Return [X, Y] of the center of cell containing provided text 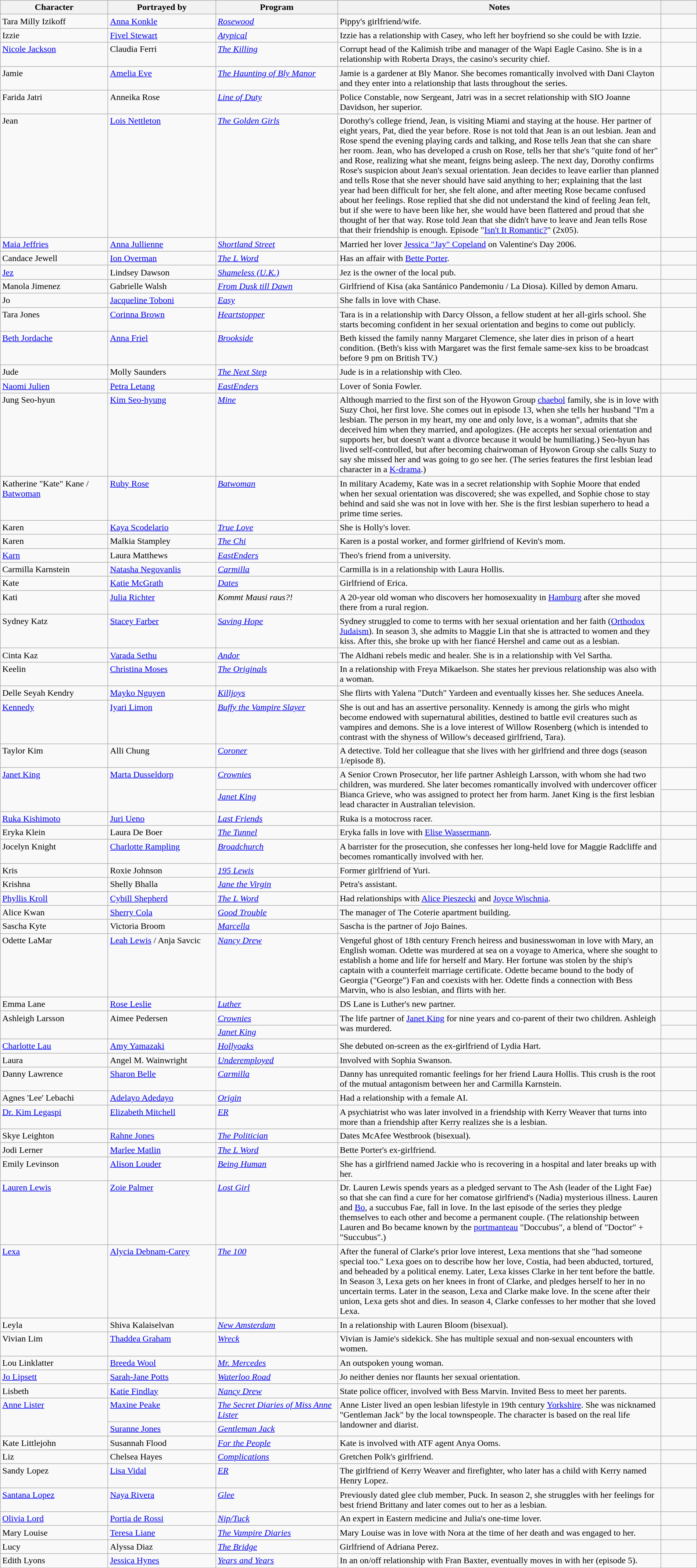
Broadchurch [277, 852]
Stacey Farber [162, 631]
Lisa Vidal [162, 1476]
Character [54, 7]
Agnes 'Lee' Lebachi [54, 1098]
195 Lewis [277, 870]
Jessica Hynes [162, 1561]
Lisbeth [54, 1391]
Amy Yamazaki [162, 1046]
Lexa [54, 1281]
Rosewood [277, 21]
Had a relationship with a female AI. [499, 1098]
Anneika Rose [162, 102]
Sascha Kyte [54, 926]
Mayko Nguyen [162, 693]
Alison Louder [162, 1169]
Married her lover Jessica "Jay" Copeland on Valentine's Day 2006. [499, 244]
Lover of Sonia Fowler. [499, 386]
Waterloo Road [277, 1377]
Mary Louise was in love with Nora at the time of her death and was engaged to her. [499, 1533]
Victoria Broom [162, 926]
The manager of The Coterie apartment building. [499, 912]
Lucy [54, 1547]
The Secret Diaries of Miss Anne Lister [277, 1410]
Maia Jeffries [54, 244]
Gretchen Polk's girlfriend. [499, 1457]
Christina Moses [162, 674]
Delle Seyah Kendry [54, 693]
Years and Years [277, 1561]
Kate Littlejohn [54, 1443]
Corrupt head of the Kalimish tribe and manager of the Wapi Eagle Casino. She is in a relationship with Roberta Drays, the casino's security chief. [499, 54]
Charlotte Rampling [162, 852]
Jung Seo-hyun [54, 435]
Easy [277, 300]
Rose Leslie [162, 1004]
Program [277, 7]
The Killing [277, 54]
Eryka Klein [54, 833]
Leyla [54, 1325]
Kate is involved with ATF agent Anya Ooms. [499, 1443]
Jude [54, 372]
Jez [54, 272]
Kris [54, 870]
Claudia Ferri [162, 54]
Phyllis Kroll [54, 898]
Beth Jordache [54, 348]
Sandy Lopez [54, 1476]
Complications [277, 1457]
Alyssa Diaz [162, 1547]
She is Holly's lover. [499, 527]
Girlfriend of Erica. [499, 583]
Ashleigh Larsson [54, 1025]
Coroner [277, 756]
Kommt Mausi raus?! [277, 602]
True Love [277, 527]
Odette LaMar [54, 965]
Portia de Rossi [162, 1519]
Last Friends [277, 819]
Brookside [277, 348]
Iyari Limon [162, 722]
Shiva Kalaiselvan [162, 1325]
Line of Duty [277, 102]
Batwoman [277, 499]
Atypical [277, 35]
Gabrielle Walsh [162, 286]
Skye Leighton [54, 1136]
Mary Louise [54, 1533]
Nip/Tuck [277, 1519]
Portrayed by [162, 7]
Good Trouble [277, 912]
Taylor Kim [54, 756]
Petra's assistant. [499, 884]
Had relationships with Alice Pieszecki and Joyce Wischnia. [499, 898]
Dr. Kim Legaspi [54, 1117]
Aimee Pedersen [162, 1025]
In an on/off relationship with Fran Baxter, eventually moves in with her (episode 5). [499, 1561]
Theo's friend from a university. [499, 555]
Origin [277, 1098]
Roxie Johnson [162, 870]
Jacqueline Toboni [162, 300]
The Golden Girls [277, 176]
Krishna [54, 884]
Juri Ueno [162, 819]
Involved with Sophia Swanson. [499, 1060]
Wreck [277, 1344]
She flirts with Yalena "Dutch" Yardeen and eventually kisses her. She seduces Aneela. [499, 693]
Marcella [277, 926]
Naomi Julien [54, 386]
Killjoys [277, 693]
Carmilla is in a relationship with Laura Hollis. [499, 569]
Girlfriend of Kisa (aka Santánico Pandemoniu / La Diosa). Killed by demon Amaru. [499, 286]
Adelayo Adedayo [162, 1098]
Katherine "Kate" Kane / Batwoman [54, 499]
Ruby Rose [162, 499]
Vivian Lim [54, 1344]
Manola Jimenez [54, 286]
Amelia Eve [162, 78]
Fivel Stewart [162, 35]
Charlotte Lau [54, 1046]
Sarah-Jane Potts [162, 1377]
Police Constable, now Sergeant, Jatri was in a secret relationship with SIO Joanne Davidson, her superior. [499, 102]
Carmilla Karnstein [54, 569]
An outspoken young woman. [499, 1363]
A barrister for the prosecution, she confesses her long-held love for Maggie Radcliffe and becomes romantically involved with her. [499, 852]
Anna Friel [162, 348]
Sherry Cola [162, 912]
Anna Jullienne [162, 244]
Jo Lipsett [54, 1377]
Karn [54, 555]
She falls in love with Chase. [499, 300]
Katie Findlay [162, 1391]
Teresa Liane [162, 1533]
Jude is in a relationship with Cleo. [499, 372]
Anna Konkle [162, 21]
Kennedy [54, 722]
Santana Lopez [54, 1500]
Underemployed [277, 1060]
The Haunting of Bly Manor [277, 78]
Emma Lane [54, 1004]
Naya Rivera [162, 1500]
Susannah Flood [162, 1443]
She has a girlfriend named Jackie who is recovering in a hospital and later breaks up with her. [499, 1169]
Danny Lawrence [54, 1079]
Kim Seo-hyung [162, 435]
The 100 [277, 1281]
Girlfriend of Adriana Perez. [499, 1547]
Lost Girl [277, 1213]
DS Lane is Luther's new partner. [499, 1004]
Breeda Wool [162, 1363]
Katie McGrath [162, 583]
Luther [277, 1004]
Molly Saunders [162, 372]
State police officer, involved with Bess Marvin. Invited Bess to meet her parents. [499, 1391]
Natasha Negovanlis [162, 569]
Vivian is Jamie's sidekick. She has multiple sexual and non-sexual encounters with women. [499, 1344]
Varada Sethu [162, 655]
Jamie [54, 78]
Lindsey Dawson [162, 272]
Bette Porter's ex-girlfriend. [499, 1150]
Corinna Brown [162, 319]
Alice Kwan [54, 912]
Heartstopper [277, 319]
Sascha is the partner of Jojo Baines. [499, 926]
Petra Letang [162, 386]
Laura Matthews [162, 555]
Izzie has a relationship with Casey, who left her boyfriend so she could be with Izzie. [499, 35]
Chelsea Hayes [162, 1457]
Jo neither denies nor flaunts her sexual orientation. [499, 1377]
Sydney Katz [54, 631]
The Bridge [277, 1547]
Leah Lewis / Anja Savcic [162, 965]
Gentleman Jack [277, 1429]
Jez is the owner of the local pub. [499, 272]
Dates [277, 583]
Karen is a postal worker, and former girlfriend of Kevin's mom. [499, 541]
Shelly Bhalla [162, 884]
For the People [277, 1443]
Tara Jones [54, 319]
Pippy's girlfriend/wife. [499, 21]
Jo [54, 300]
Eryka falls in love with Elise Wassermann. [499, 833]
Thaddea Graham [162, 1344]
Julia Richter [162, 602]
Former girlfriend of Yuri. [499, 870]
Lois Nettleton [162, 176]
Buffy the Vampire Slayer [277, 722]
Ruka is a motocross racer. [499, 819]
The Vampire Diaries [277, 1533]
Laura [54, 1060]
Lauren Lewis [54, 1213]
A psychiatrist who was later involved in a friendship with Kerry Weaver that turns into more than a friendship after Kerry realizes she is a lesbian. [499, 1117]
Being Human [277, 1169]
Angel M. Wainwright [162, 1060]
Candace Jewell [54, 258]
The Tunnel [277, 833]
Sharon Belle [162, 1079]
Tara Milly Izikoff [54, 21]
Jean [54, 176]
Nicole Jackson [54, 54]
Izzie [54, 35]
Glee [277, 1500]
Olivia Lord [54, 1519]
A detective. Told her colleague that she lives with her girlfriend and three dogs (season 1/episode 8). [499, 756]
Liz [54, 1457]
Keelin [54, 674]
Suranne Jones [162, 1429]
A 20-year old woman who discovers her homosexuality in Hamburg after she moved there from a rural region. [499, 602]
An expert in Eastern medicine and Julia's one-time lover. [499, 1519]
Shameless (U.K.) [277, 272]
From Dusk till Dawn [277, 286]
Jocelyn Knight [54, 852]
Notes [499, 7]
Lou Linklatter [54, 1363]
Jodi Lerner [54, 1150]
The Aldhani rebels medic and healer. She is in a relationship with Vel Sartha. [499, 655]
New Amsterdam [277, 1325]
Emily Levinson [54, 1169]
Kate [54, 583]
Maxine Peake [162, 1410]
Edith Lyons [54, 1561]
The Politician [277, 1136]
In a relationship with Freya Mikaelson. She states her previous relationship was also with a woman. [499, 674]
Shortland Street [277, 244]
Jane the Virgin [277, 884]
Mine [277, 435]
Rahne Jones [162, 1136]
The Originals [277, 674]
Has an affair with Bette Porter. [499, 258]
The life partner of Janet King for nine years and co-parent of their two children. Ashleigh was murdered. [499, 1025]
Hollyoaks [277, 1046]
Alycia Debnam-Carey [162, 1281]
Andor [277, 655]
Cinta Kaz [54, 655]
Zoie Palmer [162, 1213]
Mr. Mercedes [277, 1363]
Farida Jatri [54, 102]
Ion Overman [162, 258]
Dates McAfee Westbrook (bisexual). [499, 1136]
The Next Step [277, 372]
Cybill Shepherd [162, 898]
Anne Lister [54, 1416]
Malkia Stampley [162, 541]
Laura De Boer [162, 833]
Marta Dusseldorp [162, 790]
Marlee Matlin [162, 1150]
Kati [54, 602]
Elizabeth Mitchell [162, 1117]
Saving Hope [277, 631]
Kaya Scodelario [162, 527]
In a relationship with Lauren Bloom (bisexual). [499, 1325]
The Chi [277, 541]
The girlfriend of Kerry Weaver and firefighter, who later has a child with Kerry named Henry Lopez. [499, 1476]
Ruka Kishimoto [54, 819]
She debuted on-screen as the ex-girlfriend of Lydia Hart. [499, 1046]
Alli Chung [162, 756]
